Extract the (x, y) coordinate from the center of the cell holding the provided text.  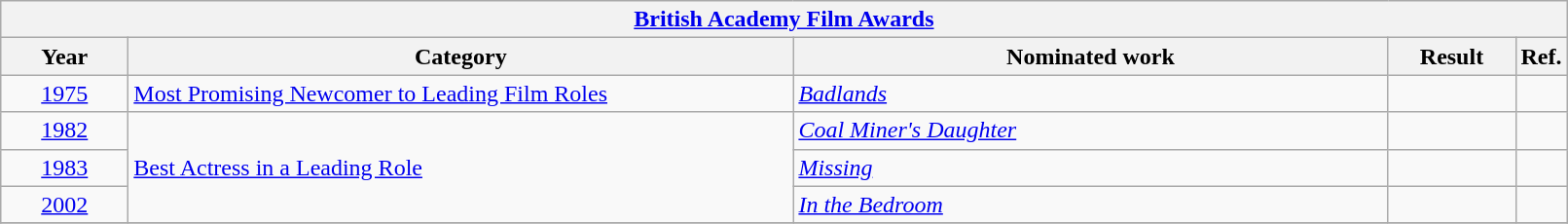
Nominated work (1090, 56)
Missing (1090, 168)
British Academy Film Awards (784, 19)
Category (461, 56)
1975 (64, 93)
1982 (64, 131)
Year (64, 56)
2002 (64, 205)
Best Actress in a Leading Role (461, 168)
Badlands (1090, 93)
Ref. (1542, 56)
1983 (64, 168)
In the Bedroom (1090, 205)
Result (1452, 56)
Most Promising Newcomer to Leading Film Roles (461, 93)
Coal Miner's Daughter (1090, 131)
